Scan for the cell matching the given text and deliver its (x, y) coordinate at center. 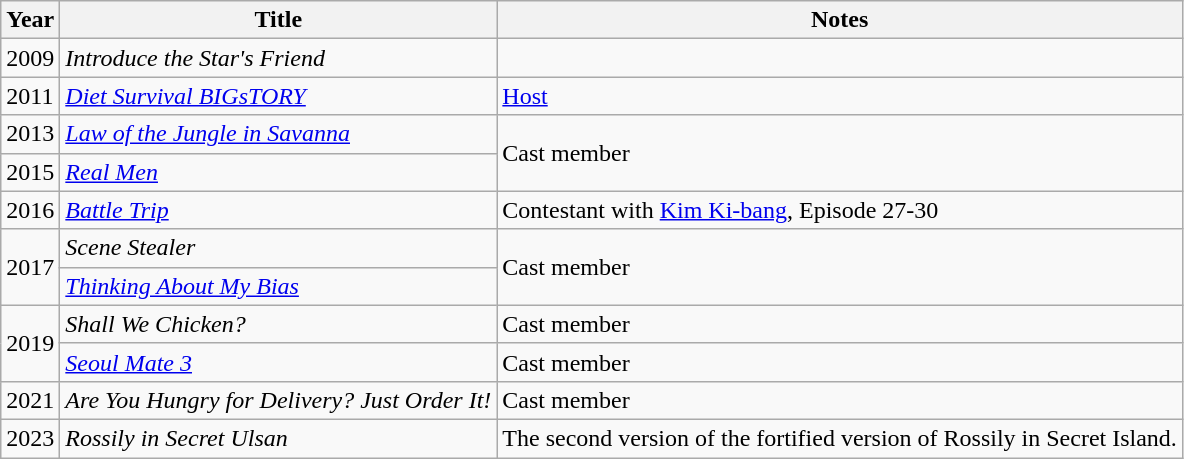
Year (30, 20)
2015 (30, 172)
Thinking About My Bias (278, 286)
2009 (30, 58)
2023 (30, 438)
Diet Survival BIGsTORY (278, 96)
2019 (30, 343)
2021 (30, 400)
2016 (30, 210)
Introduce the Star's Friend (278, 58)
Seoul Mate 3 (278, 362)
The second version of the fortified version of Rossily in Secret Island. (840, 438)
Shall We Chicken? (278, 324)
Rossily in Secret Ulsan (278, 438)
Host (840, 96)
Real Men (278, 172)
Are You Hungry for Delivery? Just Order It! (278, 400)
Battle Trip (278, 210)
2017 (30, 267)
Scene Stealer (278, 248)
Notes (840, 20)
Law of the Jungle in Savanna (278, 134)
2011 (30, 96)
Title (278, 20)
Contestant with Kim Ki-bang, Episode 27-30 (840, 210)
2013 (30, 134)
